Determine the [X, Y] coordinate at the center of the cell enclosing the given text.  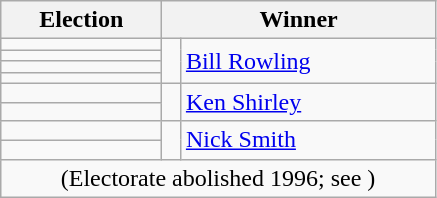
Election [82, 20]
Nick Smith [308, 140]
(Electorate abolished 1996; see ) [218, 178]
Ken Shirley [308, 102]
Winner [299, 20]
Bill Rowling [308, 61]
